Locate the cell with the specified text and output its (X, Y) center coordinate. 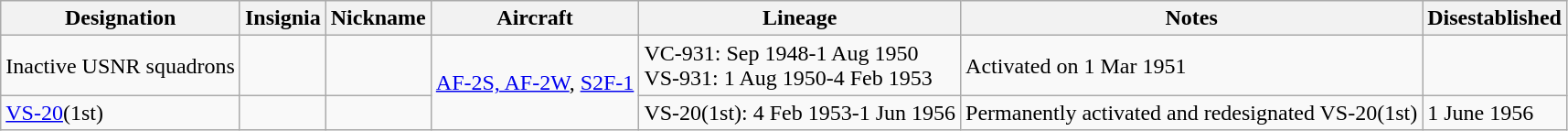
Permanently activated and redesignated VS-20(1st) (1192, 113)
1 June 1956 (1495, 113)
Activated on 1 Mar 1951 (1192, 66)
VC-931: Sep 1948-1 Aug 1950VS-931: 1 Aug 1950-4 Feb 1953 (800, 66)
Notes (1192, 18)
Aircraft (535, 18)
Designation (121, 18)
AF-2S, AF-2W, S2F-1 (535, 82)
Inactive USNR squadrons (121, 66)
VS-20(1st): 4 Feb 1953-1 Jun 1956 (800, 113)
Nickname (379, 18)
Insignia (283, 18)
Disestablished (1495, 18)
VS-20(1st) (121, 113)
Lineage (800, 18)
